Output the (X, Y) coordinate of the center of the cell containing the given text.  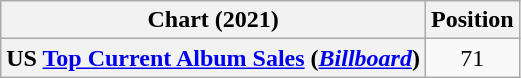
Position (472, 20)
71 (472, 58)
US Top Current Album Sales (Billboard) (214, 58)
Chart (2021) (214, 20)
